Provide the [x, y] coordinate of the cell's center where the given text is located.  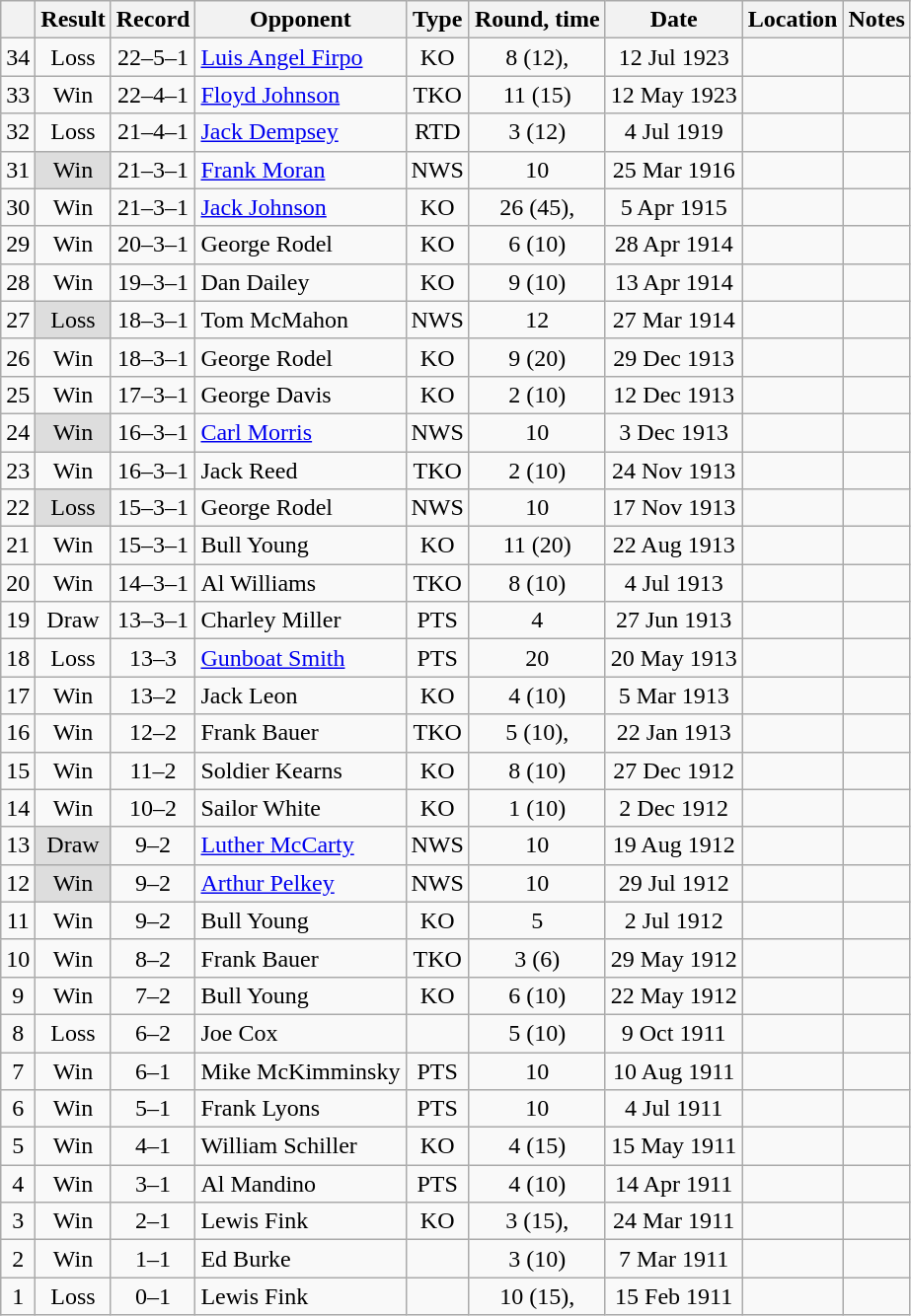
Luther McCarty [300, 845]
3 (12) [537, 132]
24 Mar 1911 [673, 1221]
1 (10) [537, 808]
Opponent [300, 20]
Frank Lyons [300, 1109]
Mike McKimminsky [300, 1070]
8–2 [153, 958]
26 [18, 357]
Floyd Johnson [300, 95]
Dan Dailey [300, 282]
Al Mandino [300, 1184]
Arthur Pelkey [300, 883]
27 [18, 320]
10 (15), [537, 1296]
1 [18, 1296]
Soldier Kearns [300, 770]
14 Apr 1911 [673, 1184]
9 (10) [537, 282]
6–2 [153, 1033]
28 Apr 1914 [673, 245]
4 Jul 1919 [673, 132]
11 [18, 920]
22–5–1 [153, 57]
Frank Moran [300, 170]
Jack Reed [300, 471]
34 [18, 57]
23 [18, 471]
Type [437, 20]
20 May 1913 [673, 658]
Joe Cox [300, 1033]
0–1 [153, 1296]
3 (6) [537, 958]
5 Apr 1915 [673, 207]
2–1 [153, 1221]
Sailor White [300, 808]
Notes [876, 20]
3 Dec 1913 [673, 432]
25 [18, 395]
Location [793, 20]
22–4–1 [153, 95]
5 (10) [537, 1033]
Gunboat Smith [300, 658]
7–2 [153, 995]
5–1 [153, 1109]
29 Jul 1912 [673, 883]
8 (12), [537, 57]
9 Oct 1911 [673, 1033]
11 (20) [537, 546]
29 May 1912 [673, 958]
19 [18, 621]
25 Mar 1916 [673, 170]
17 [18, 695]
14 [18, 808]
Charley Miller [300, 621]
22 [18, 508]
5 Mar 1913 [673, 695]
Jack Dempsey [300, 132]
6–1 [153, 1070]
10 Aug 1911 [673, 1070]
15 [18, 770]
18 [18, 658]
4 (15) [537, 1146]
22 Jan 1913 [673, 733]
29 [18, 245]
17 Nov 1913 [673, 508]
20–3–1 [153, 245]
RTD [437, 132]
12 Dec 1913 [673, 395]
George Davis [300, 395]
Round, time [537, 20]
Jack Leon [300, 695]
7 [18, 1070]
26 (45), [537, 207]
Date [673, 20]
22 Aug 1913 [673, 546]
21–4–1 [153, 132]
21 [18, 546]
Carl Morris [300, 432]
13–3 [153, 658]
Result [73, 20]
19 Aug 1912 [673, 845]
Jack Johnson [300, 207]
Luis Angel Firpo [300, 57]
6 [18, 1109]
2 [18, 1259]
4 Jul 1913 [673, 583]
17–3–1 [153, 395]
24 [18, 432]
Al Williams [300, 583]
16 [18, 733]
3–1 [153, 1184]
27 Jun 1913 [673, 621]
13 Apr 1914 [673, 282]
9 [18, 995]
8 [18, 1033]
32 [18, 132]
19–3–1 [153, 282]
2 Dec 1912 [673, 808]
Record [153, 20]
29 Dec 1913 [673, 357]
30 [18, 207]
11 (15) [537, 95]
31 [18, 170]
11–2 [153, 770]
13 [18, 845]
15 May 1911 [673, 1146]
7 Mar 1911 [673, 1259]
3 (10) [537, 1259]
15 Feb 1911 [673, 1296]
12 Jul 1923 [673, 57]
13–2 [153, 695]
William Schiller [300, 1146]
5 (10), [537, 733]
9 (20) [537, 357]
2 Jul 1912 [673, 920]
22 May 1912 [673, 995]
14–3–1 [153, 583]
3 (15), [537, 1221]
3 [18, 1221]
12 May 1923 [673, 95]
4 Jul 1911 [673, 1109]
Ed Burke [300, 1259]
4–1 [153, 1146]
1–1 [153, 1259]
33 [18, 95]
12–2 [153, 733]
10–2 [153, 808]
27 Mar 1914 [673, 320]
13–3–1 [153, 621]
27 Dec 1912 [673, 770]
Tom McMahon [300, 320]
24 Nov 1913 [673, 471]
28 [18, 282]
